Detect which cell encompasses the target text, then output its [x, y] center coordinate. 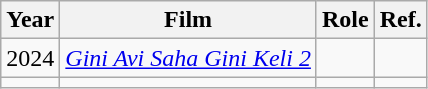
Film [188, 20]
Year [30, 20]
Ref. [400, 20]
Role [345, 20]
Gini Avi Saha Gini Keli 2 [188, 58]
2024 [30, 58]
